Determine the (x, y) coordinate at the center of the cell enclosing the given text.  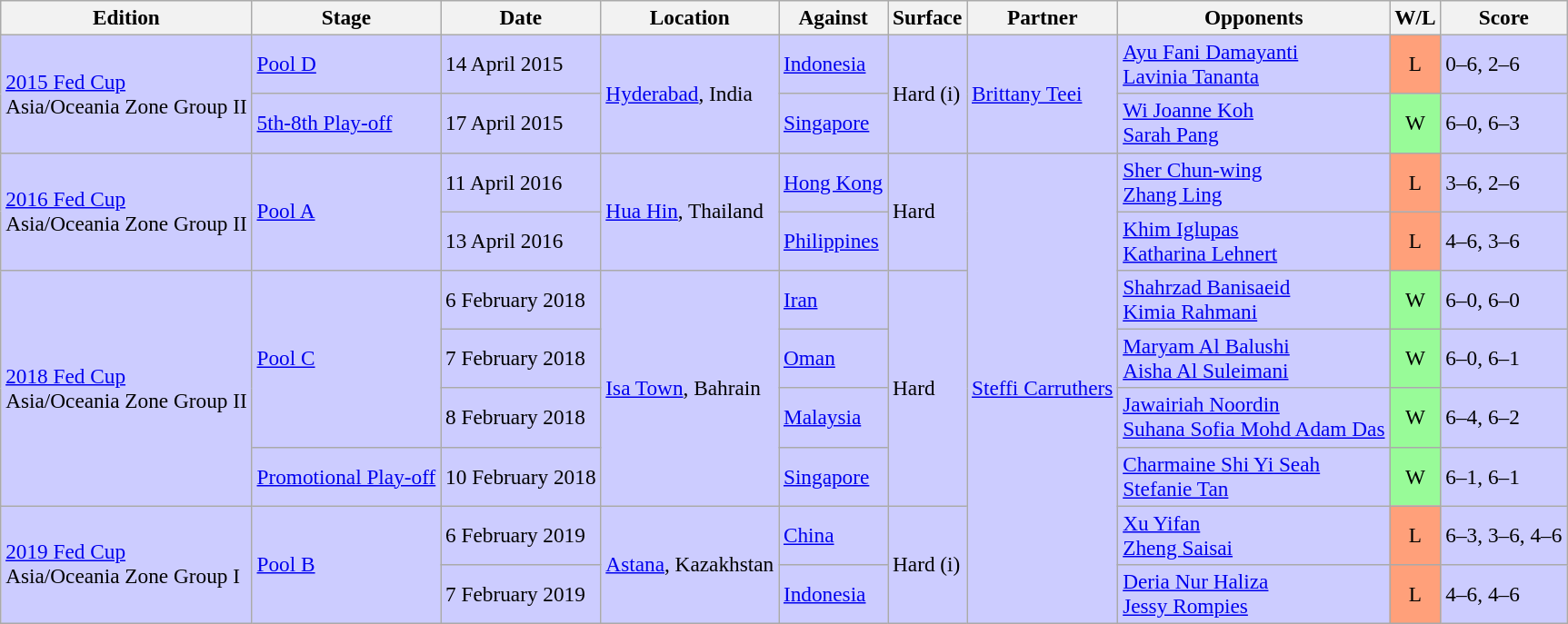
13 April 2016 (521, 240)
Hua Hin, Thailand (690, 212)
Khim Iglupas Katharina Lehnert (1254, 240)
4–6, 4–6 (1503, 594)
8 February 2018 (521, 418)
Date (521, 17)
Hyderabad, India (690, 94)
6 February 2019 (521, 534)
3–6, 2–6 (1503, 182)
Charmaine Shi Yi Seah Stefanie Tan (1254, 476)
Location (690, 17)
6–0, 6–1 (1503, 358)
Steffi Carruthers (1043, 388)
2019 Fed Cup Asia/Oceania Zone Group I (126, 564)
Stage (346, 17)
Sher Chun-wing Zhang Ling (1254, 182)
6–0, 6–0 (1503, 300)
6–3, 3–6, 4–6 (1503, 534)
Xu Yifan Zheng Saisai (1254, 534)
Philippines (834, 240)
Deria Nur Haliza Jessy Rompies (1254, 594)
2018 Fed Cup Asia/Oceania Zone Group II (126, 387)
Pool D (346, 64)
6 February 2018 (521, 300)
6–1, 6–1 (1503, 476)
Opponents (1254, 17)
10 February 2018 (521, 476)
6–0, 6–3 (1503, 124)
Hong Kong (834, 182)
Astana, Kazakhstan (690, 564)
Jawairiah Noordin Suhana Sofia Mohd Adam Das (1254, 418)
7 February 2018 (521, 358)
Score (1503, 17)
Surface (927, 17)
Ayu Fani Damayanti Lavinia Tananta (1254, 64)
5th-8th Play-off (346, 124)
Oman (834, 358)
Against (834, 17)
Pool A (346, 212)
2015 Fed Cup Asia/Oceania Zone Group II (126, 94)
Iran (834, 300)
2016 Fed Cup Asia/Oceania Zone Group II (126, 212)
6–4, 6–2 (1503, 418)
17 April 2015 (521, 124)
0–6, 2–6 (1503, 64)
Pool C (346, 358)
Malaysia (834, 418)
Isa Town, Bahrain (690, 387)
Pool B (346, 564)
Partner (1043, 17)
11 April 2016 (521, 182)
Edition (126, 17)
Shahrzad Banisaeid Kimia Rahmani (1254, 300)
14 April 2015 (521, 64)
W/L (1415, 17)
Brittany Teei (1043, 94)
Maryam Al Balushi Aisha Al Suleimani (1254, 358)
4–6, 3–6 (1503, 240)
Wi Joanne Koh Sarah Pang (1254, 124)
Promotional Play-off (346, 476)
7 February 2019 (521, 594)
China (834, 534)
